Capture the cell that displays the provided text and extract its [X, Y] central coordinate. 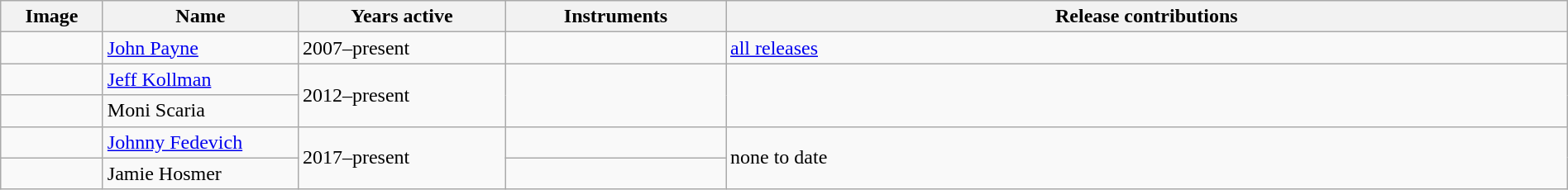
2012–present [402, 95]
Moni Scaria [200, 111]
Image [52, 17]
Johnny Fedevich [200, 142]
Jeff Kollman [200, 79]
John Payne [200, 48]
Instruments [615, 17]
Years active [402, 17]
2007–present [402, 48]
all releases [1147, 48]
Release contributions [1147, 17]
Name [200, 17]
2017–present [402, 158]
Jamie Hosmer [200, 173]
none to date [1147, 158]
